Identify which cell holds the provided text, then report its [X, Y] central coordinate. 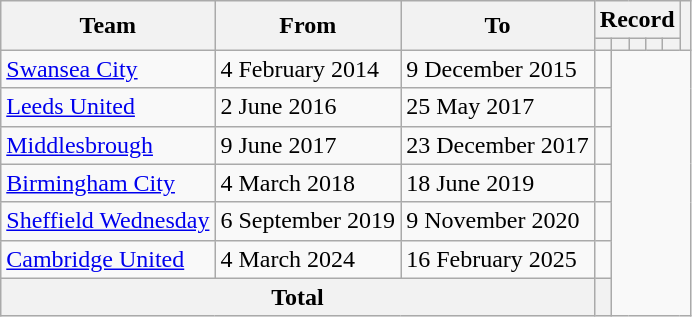
Leeds United [108, 107]
To [498, 26]
Cambridge United [108, 259]
Total [298, 297]
From [308, 26]
Middlesbrough [108, 145]
Birmingham City [108, 183]
4 February 2014 [308, 69]
Sheffield Wednesday [108, 221]
23 December 2017 [498, 145]
25 May 2017 [498, 107]
9 December 2015 [498, 69]
18 June 2019 [498, 183]
4 March 2024 [308, 259]
Team [108, 26]
Record [637, 20]
16 February 2025 [498, 259]
9 November 2020 [498, 221]
6 September 2019 [308, 221]
4 March 2018 [308, 183]
Swansea City [108, 69]
2 June 2016 [308, 107]
9 June 2017 [308, 145]
